For the text-containing cell, return its midpoint in [x, y] coordinate format. 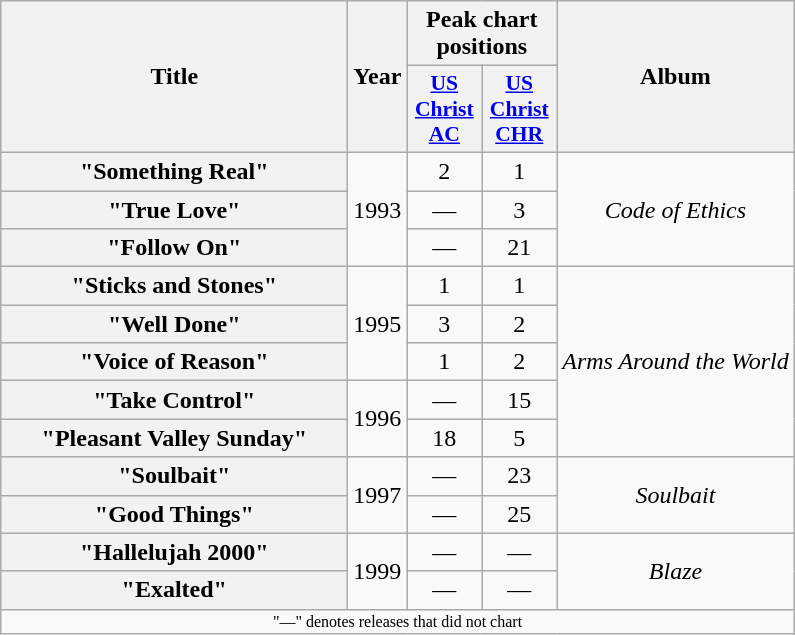
"Good Things" [174, 514]
"Exalted" [174, 590]
"Soulbait" [174, 476]
Year [378, 77]
"—" denotes releases that did not chart [398, 621]
23 [520, 476]
1999 [378, 571]
Album [676, 77]
1997 [378, 495]
Soulbait [676, 495]
Peak chart positions [482, 34]
1995 [378, 324]
"Hallelujah 2000" [174, 552]
"Sticks and Stones" [174, 286]
"True Love" [174, 209]
USChrist AC [444, 110]
"Follow On" [174, 248]
Code of Ethics [676, 209]
USChrist CHR [520, 110]
21 [520, 248]
"Pleasant Valley Sunday" [174, 438]
"Voice of Reason" [174, 362]
Arms Around the World [676, 362]
"Take Control" [174, 400]
15 [520, 400]
18 [444, 438]
"Something Real" [174, 171]
Blaze [676, 571]
5 [520, 438]
Title [174, 77]
"Well Done" [174, 324]
25 [520, 514]
1996 [378, 419]
1993 [378, 209]
